For the text-containing cell, return its midpoint in (X, Y) coordinate format. 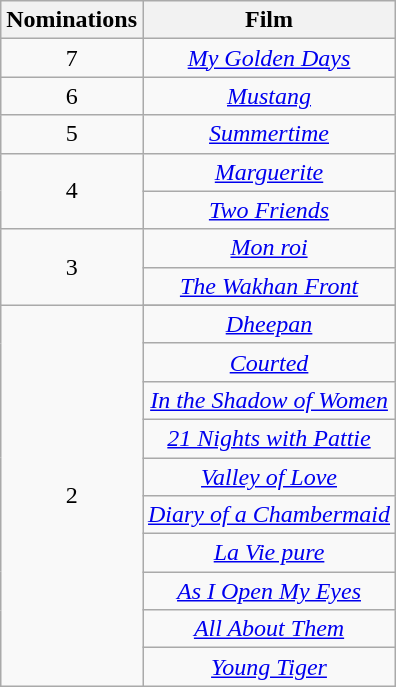
Marguerite (268, 172)
21 Nights with Pattie (268, 438)
Mustang (268, 96)
La Vie pure (268, 553)
Mon roi (268, 248)
Courted (268, 362)
Two Friends (268, 210)
Diary of a Chambermaid (268, 515)
All About Them (268, 629)
Young Tiger (268, 667)
Summertime (268, 134)
Dheepan (268, 324)
Nominations (72, 20)
7 (72, 58)
In the Shadow of Women (268, 400)
4 (72, 191)
As I Open My Eyes (268, 591)
6 (72, 96)
Valley of Love (268, 477)
5 (72, 134)
2 (72, 496)
The Wakhan Front (268, 286)
My Golden Days (268, 58)
3 (72, 267)
Film (268, 20)
